Capture the cell that displays the provided text and extract its [x, y] central coordinate. 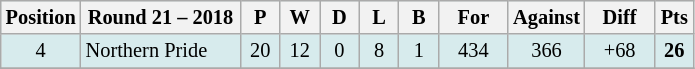
Position [41, 17]
Round 21 – 2018 [161, 17]
For [474, 17]
366 [546, 51]
D [340, 17]
Against [546, 17]
12 [300, 51]
P [260, 17]
0 [340, 51]
Northern Pride [161, 51]
1 [419, 51]
W [300, 17]
8 [379, 51]
Diff [620, 17]
Pts [674, 17]
L [379, 17]
+68 [620, 51]
20 [260, 51]
B [419, 17]
26 [674, 51]
434 [474, 51]
4 [41, 51]
